Extract the [x, y] coordinate from the center of the cell holding the provided text.  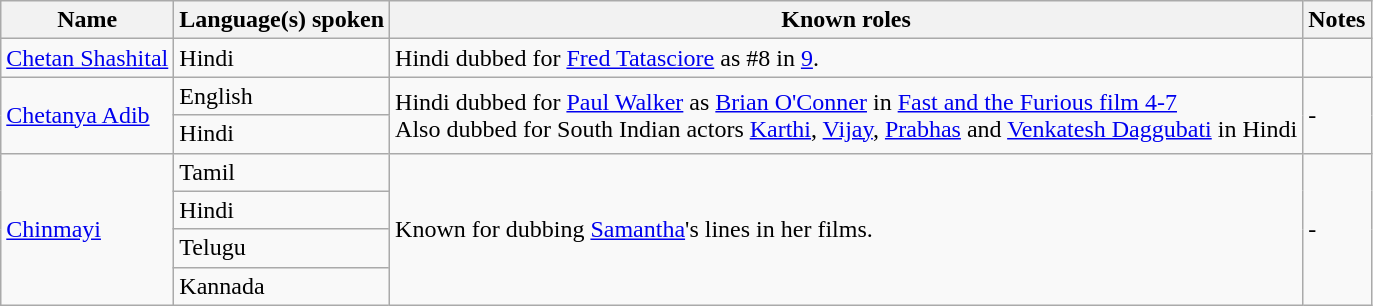
Chetanya Adib [88, 115]
Known for dubbing Samantha's lines in her films. [846, 229]
Name [88, 20]
Known roles [846, 20]
Chinmayi [88, 229]
Chetan Shashital [88, 58]
Language(s) spoken [282, 20]
Telugu [282, 248]
Hindi dubbed for Fred Tatasciore as #8 in 9. [846, 58]
English [282, 96]
Kannada [282, 286]
Notes [1337, 20]
Tamil [282, 172]
